Return the [X, Y] coordinate for the center point of the cell that contains the specified text.  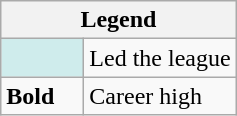
Bold [42, 96]
Led the league [160, 58]
Career high [160, 96]
Legend [118, 20]
